For the text-containing cell, return its midpoint in [x, y] coordinate format. 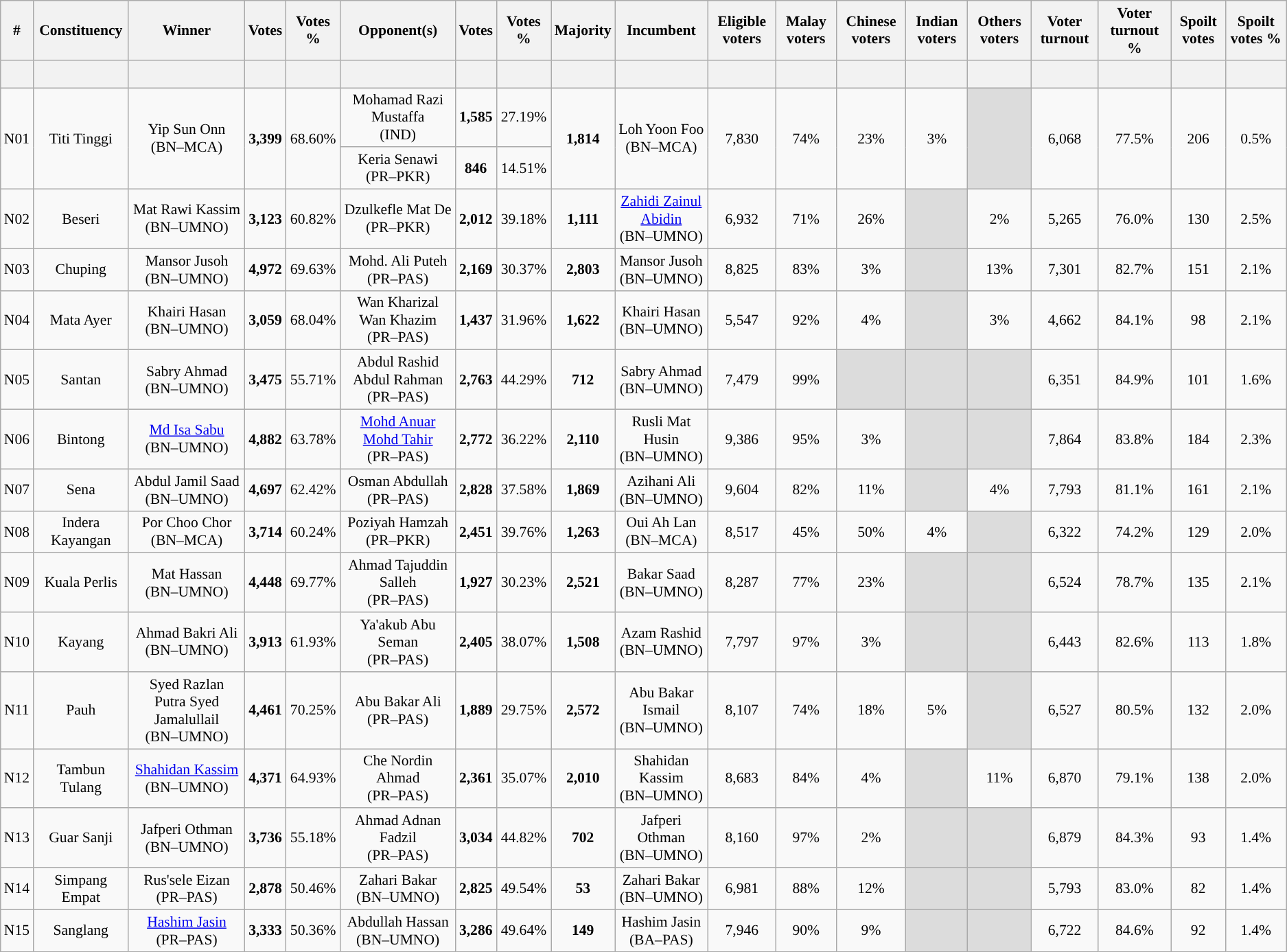
8,160 [742, 839]
77.5% [1135, 139]
8,517 [742, 531]
1.8% [1256, 642]
Oui Ah Lan(BN–MCA) [662, 531]
149 [583, 931]
3,034 [476, 839]
Chuping [81, 269]
12% [871, 888]
Beseri [81, 220]
2,772 [476, 439]
Winner [187, 30]
3,475 [266, 380]
6,322 [1065, 531]
4,371 [266, 778]
3,736 [266, 839]
2,110 [583, 439]
76.0% [1135, 220]
69.77% [313, 583]
Mohd. Ali Puteh(PR–PAS) [398, 269]
6,932 [742, 220]
5,547 [742, 320]
74.2% [1135, 531]
7,830 [742, 139]
Spoilt votes [1198, 30]
N08 [16, 531]
Malay voters [806, 30]
1,622 [583, 320]
2,012 [476, 220]
Ya'akub Abu Seman(PR–PAS) [398, 642]
3,399 [266, 139]
3,123 [266, 220]
Kuala Perlis [81, 583]
98 [1198, 320]
50.36% [313, 931]
49.64% [524, 931]
1,111 [583, 220]
Abdul Jamil Saad(BN–UMNO) [187, 490]
44.29% [524, 380]
0.5% [1256, 139]
88% [806, 888]
14.51% [524, 169]
53 [583, 888]
N12 [16, 778]
Ahmad Tajuddin Salleh(PR–PAS) [398, 583]
1,889 [476, 710]
3,913 [266, 642]
101 [1198, 380]
Sena [81, 490]
6,524 [1065, 583]
7,479 [742, 380]
50.46% [313, 888]
2,451 [476, 531]
Azam Rashid(BN–UMNO) [662, 642]
130 [1198, 220]
4,972 [266, 269]
79.1% [1135, 778]
45% [806, 531]
Abu Bakar Ismail(BN–UMNO) [662, 710]
N14 [16, 888]
83% [806, 269]
2,803 [583, 269]
2,828 [476, 490]
Ahmad Adnan Fadzil(PR–PAS) [398, 839]
Por Choo Chor(BN–MCA) [187, 531]
Mat Rawi Kassim(BN–UMNO) [187, 220]
Rusli Mat Husin(BN–UMNO) [662, 439]
77% [806, 583]
2,878 [266, 888]
Indian voters [937, 30]
4,697 [266, 490]
90% [806, 931]
Incumbent [662, 30]
30.37% [524, 269]
13% [999, 269]
61.93% [313, 642]
39.18% [524, 220]
206 [1198, 139]
113 [1198, 642]
Poziyah Hamzah(PR–PKR) [398, 531]
3,286 [476, 931]
6,981 [742, 888]
Eligible voters [742, 30]
7,946 [742, 931]
1,585 [476, 118]
1,508 [583, 642]
Loh Yoon Foo(BN–MCA) [662, 139]
4,461 [266, 710]
Abdul Rashid Abdul Rahman(PR–PAS) [398, 380]
1,263 [583, 531]
6,351 [1065, 380]
Keria Senawi(PR–PKR) [398, 169]
64.93% [313, 778]
2,169 [476, 269]
7,301 [1065, 269]
3,059 [266, 320]
Constituency [81, 30]
49.54% [524, 888]
35.07% [524, 778]
Kayang [81, 642]
Opponent(s) [398, 30]
Guar Sanji [81, 839]
6,879 [1065, 839]
82.6% [1135, 642]
Rus'sele Eizan(PR–PAS) [187, 888]
31.96% [524, 320]
99% [806, 380]
71% [806, 220]
N13 [16, 839]
30.23% [524, 583]
Sanglang [81, 931]
5,793 [1065, 888]
60.24% [313, 531]
38.07% [524, 642]
Chinese voters [871, 30]
55.18% [313, 839]
70.25% [313, 710]
2.3% [1256, 439]
62.42% [313, 490]
151 [1198, 269]
83.0% [1135, 888]
129 [1198, 531]
7,797 [742, 642]
N15 [16, 931]
29.75% [524, 710]
N07 [16, 490]
60.82% [313, 220]
1,869 [583, 490]
37.58% [524, 490]
6,527 [1065, 710]
3,333 [266, 931]
82.7% [1135, 269]
84% [806, 778]
Zahidi Zainul Abidin(BN–UMNO) [662, 220]
Tambun Tulang [81, 778]
Ahmad Bakri Ali(BN–UMNO) [187, 642]
Bakar Saad(BN–UMNO) [662, 583]
84.6% [1135, 931]
N05 [16, 380]
Simpang Empat [81, 888]
# [16, 30]
Indera Kayangan [81, 531]
Hashim Jasin(BA–PAS) [662, 931]
50% [871, 531]
Yip Sun Onn(BN–MCA) [187, 139]
7,793 [1065, 490]
2,763 [476, 380]
44.82% [524, 839]
84.1% [1135, 320]
Abdullah Hassan(BN–UMNO) [398, 931]
84.9% [1135, 380]
702 [583, 839]
712 [583, 380]
Hashim Jasin(PR–PAS) [187, 931]
2,405 [476, 642]
92% [806, 320]
1,927 [476, 583]
2,825 [476, 888]
846 [476, 169]
Mat Hassan(BN–UMNO) [187, 583]
Che Nordin Ahmad(PR–PAS) [398, 778]
83.8% [1135, 439]
N11 [16, 710]
2,010 [583, 778]
9% [871, 931]
27.19% [524, 118]
2.5% [1256, 220]
Mata Ayer [81, 320]
82 [1198, 888]
1.6% [1256, 380]
N01 [16, 139]
6,443 [1065, 642]
Bintong [81, 439]
95% [806, 439]
Mohd Anuar Mohd Tahir(PR–PAS) [398, 439]
138 [1198, 778]
N03 [16, 269]
161 [1198, 490]
26% [871, 220]
4,882 [266, 439]
55.71% [313, 380]
39.76% [524, 531]
N06 [16, 439]
93 [1198, 839]
4,448 [266, 583]
Wan Kharizal Wan Khazim(PR–PAS) [398, 320]
Md Isa Sabu(BN–UMNO) [187, 439]
Dzulkefle Mat De(PR–PKR) [398, 220]
69.63% [313, 269]
68.04% [313, 320]
Syed Razlan Putra Syed Jamalullail(BN–UMNO) [187, 710]
8,287 [742, 583]
Abu Bakar Ali(PR–PAS) [398, 710]
Others voters [999, 30]
Spoilt votes % [1256, 30]
4,662 [1065, 320]
36.22% [524, 439]
Majority [583, 30]
Osman Abdullah(PR–PAS) [398, 490]
82% [806, 490]
8,825 [742, 269]
2,572 [583, 710]
1,814 [583, 139]
Azihani Ali(BN–UMNO) [662, 490]
Voter turnout % [1135, 30]
2,521 [583, 583]
132 [1198, 710]
6,068 [1065, 139]
135 [1198, 583]
8,683 [742, 778]
Titi Tinggi [81, 139]
N02 [16, 220]
18% [871, 710]
Pauh [81, 710]
2,361 [476, 778]
8,107 [742, 710]
81.1% [1135, 490]
Mohamad Razi Mustaffa(IND) [398, 118]
78.7% [1135, 583]
84.3% [1135, 839]
9,386 [742, 439]
1,437 [476, 320]
5% [937, 710]
80.5% [1135, 710]
N04 [16, 320]
Santan [81, 380]
68.60% [313, 139]
N09 [16, 583]
6,722 [1065, 931]
92 [1198, 931]
3,714 [266, 531]
184 [1198, 439]
6,870 [1065, 778]
N10 [16, 642]
63.78% [313, 439]
5,265 [1065, 220]
9,604 [742, 490]
Voter turnout [1065, 30]
7,864 [1065, 439]
